Return [x, y] of the center of cell containing provided text 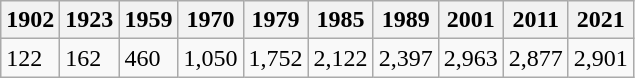
1970 [210, 20]
2,901 [600, 58]
1979 [276, 20]
2021 [600, 20]
1,752 [276, 58]
1923 [90, 20]
162 [90, 58]
122 [30, 58]
2,963 [470, 58]
2,397 [406, 58]
1902 [30, 20]
460 [148, 58]
2,122 [340, 58]
2001 [470, 20]
1985 [340, 20]
1989 [406, 20]
2011 [536, 20]
1,050 [210, 58]
2,877 [536, 58]
1959 [148, 20]
